Return (x, y) of the center of cell containing provided text 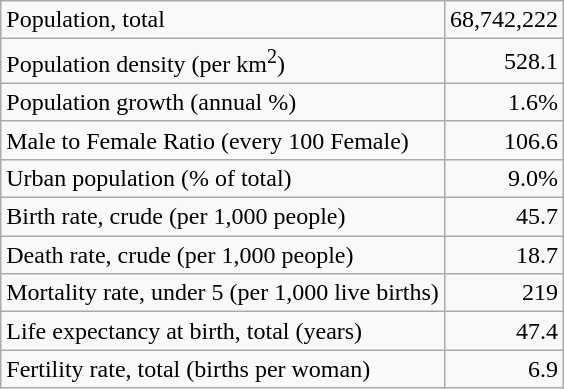
47.4 (504, 331)
18.7 (504, 255)
Fertility rate, total (births per woman) (223, 369)
219 (504, 293)
Death rate, crude (per 1,000 people) (223, 255)
Urban population (% of total) (223, 178)
9.0% (504, 178)
Life expectancy at birth, total (years) (223, 331)
45.7 (504, 217)
Population density (per km2) (223, 62)
6.9 (504, 369)
Population growth (annual %) (223, 102)
106.6 (504, 140)
Mortality rate, under 5 (per 1,000 live births) (223, 293)
68,742,222 (504, 20)
Male to Female Ratio (every 100 Female) (223, 140)
528.1 (504, 62)
Birth rate, crude (per 1,000 people) (223, 217)
1.6% (504, 102)
Population, total (223, 20)
